Provide the [x, y] coordinate of the cell's center where the given text is located.  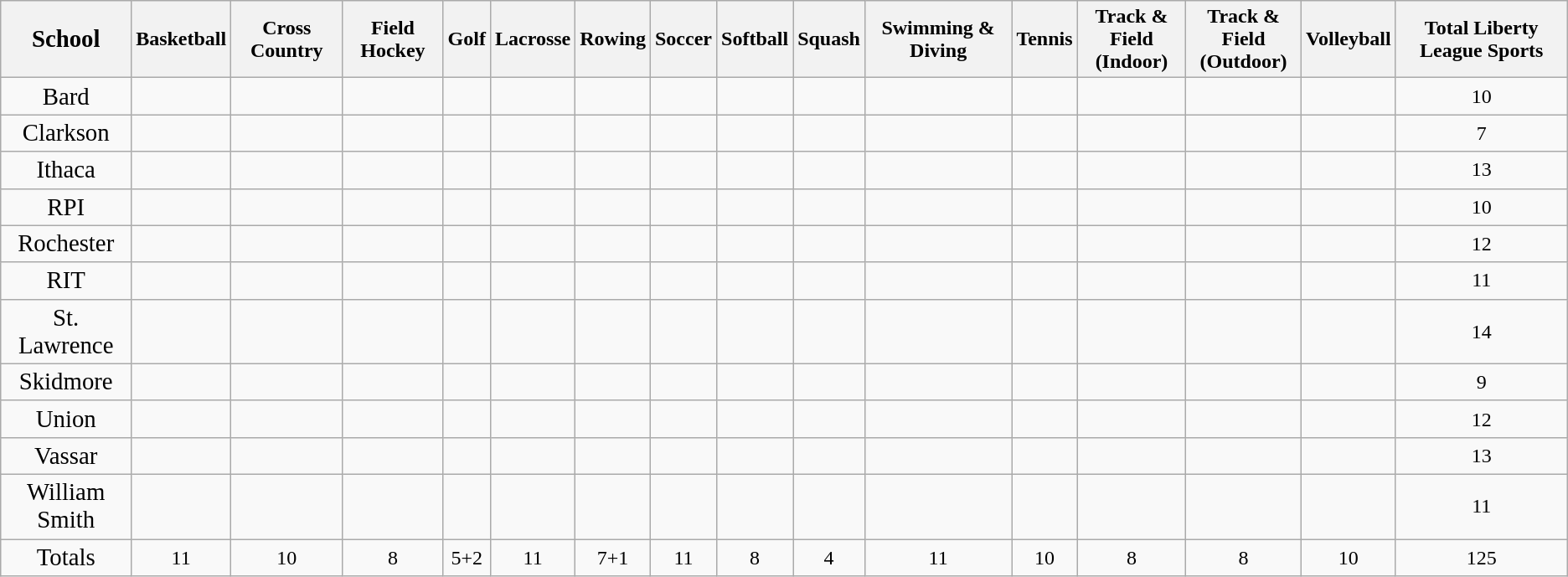
Volleyball [1349, 39]
Golf [467, 39]
Total Liberty League Sports [1481, 39]
Tennis [1044, 39]
Bard [66, 96]
9 [1481, 382]
RIT [66, 281]
7 [1481, 133]
Totals [66, 558]
School [66, 39]
Rowing [613, 39]
Squash [829, 39]
125 [1481, 558]
4 [829, 558]
St. Lawrence [66, 332]
7+1 [613, 558]
Lacrosse [533, 39]
Rochester [66, 244]
Vassar [66, 456]
Track & Field(Outdoor) [1244, 39]
Field Hockey [393, 39]
14 [1481, 332]
RPI [66, 207]
Soccer [683, 39]
Softball [756, 39]
Clarkson [66, 133]
Basketball [181, 39]
5+2 [467, 558]
Ithaca [66, 170]
Union [66, 419]
Cross Country [286, 39]
Swimming & Diving [938, 39]
Track & Field(Indoor) [1132, 39]
Skidmore [66, 382]
William Smith [66, 506]
